Identify which cell holds the provided text, then report its (X, Y) central coordinate. 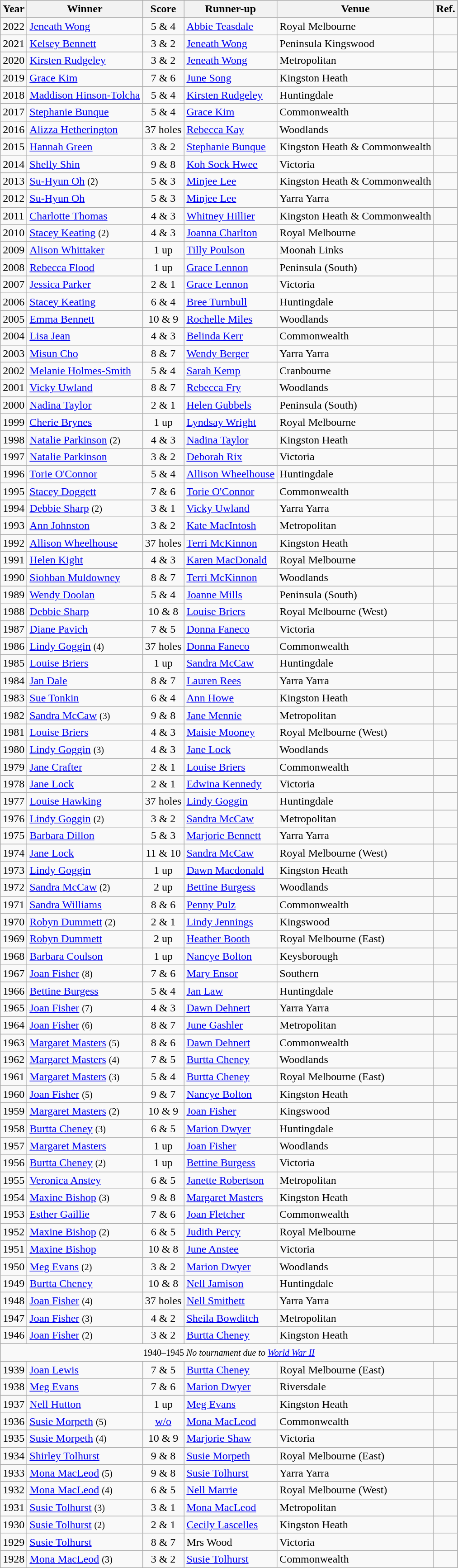
Joan Fisher (4) (85, 1301)
1989 (14, 595)
Cranbourne (355, 371)
1961 (14, 1077)
1935 (14, 1439)
1985 (14, 663)
Jan Dale (85, 681)
Margaret Masters (2) (85, 1111)
Peninsula Kingswood (355, 43)
1929 (14, 1542)
2004 (14, 336)
1931 (14, 1507)
Maisie Mooney (231, 732)
1930 (14, 1525)
1990 (14, 577)
2007 (14, 285)
Maxine Bishop (2) (85, 1232)
2017 (14, 112)
Nell Smithett (231, 1301)
1948 (14, 1301)
1947 (14, 1318)
1960 (14, 1094)
Ref. (446, 9)
Lindy Goggin (2) (85, 819)
Sarah Kemp (231, 371)
Southern (355, 973)
Tilly Poulson (231, 250)
1940–1945 No tournament due to World War II (229, 1353)
Susie Tolhurst (3) (85, 1507)
2016 (14, 129)
1946 (14, 1335)
1934 (14, 1456)
Marjorie Bennett (231, 836)
Lindy Jennings (231, 922)
Maddison Hinson-Tolcha (85, 95)
1968 (14, 956)
w/o (163, 1421)
Bree Turnbull (231, 302)
Barbara Dillon (85, 836)
Meg Evans (2) (85, 1266)
1972 (14, 887)
Janette Robertson (231, 1180)
1936 (14, 1421)
1997 (14, 457)
Nell Jamison (231, 1283)
Susie Morpeth (4) (85, 1439)
1986 (14, 646)
Joan Fisher (7) (85, 1008)
1939 (14, 1370)
Helen Kight (85, 560)
Wendy Berger (231, 353)
Score (163, 9)
Rebecca Fry (231, 388)
1959 (14, 1111)
Venue (355, 9)
Margaret Masters (5) (85, 1042)
Debbie Sharp (85, 612)
1932 (14, 1490)
1957 (14, 1146)
Keysborough (355, 956)
2018 (14, 95)
Heather Booth (231, 939)
1964 (14, 1025)
Rochelle Miles (231, 319)
2014 (14, 164)
2000 (14, 405)
Jessica Parker (85, 285)
Margaret Masters (3) (85, 1077)
1952 (14, 1232)
June Gashler (231, 1025)
Jane Mennie (231, 715)
1978 (14, 784)
Siohban Muldowney (85, 577)
Melanie Holmes-Smith (85, 371)
1969 (14, 939)
2019 (14, 78)
Burtta Cheney (2) (85, 1163)
1971 (14, 905)
Wendy Doolan (85, 595)
Joan Fisher (3) (85, 1318)
1977 (14, 801)
Susie Morpeth (5) (85, 1421)
Abbie Teasdale (231, 26)
2001 (14, 388)
Penny Pulz (231, 905)
Mona MacLeod (3) (85, 1559)
Rebecca Flood (85, 267)
1996 (14, 474)
Debbie Sharp (2) (85, 509)
Stacey Keating (2) (85, 233)
Joan Fisher (6) (85, 1025)
Burtta Cheney (3) (85, 1129)
1954 (14, 1197)
2022 (14, 26)
2013 (14, 181)
Alison Whittaker (85, 250)
1950 (14, 1266)
1951 (14, 1249)
Jane Crafter (85, 767)
1992 (14, 543)
Louise Hawking (85, 801)
1949 (14, 1283)
Lyndsay Wright (231, 422)
Natalie Parkinson (2) (85, 439)
Nell Marrie (231, 1490)
Riversdale (355, 1387)
1966 (14, 991)
Joan Lewis (85, 1370)
2002 (14, 371)
Jan Law (231, 991)
Mona MacLeod (4) (85, 1490)
2011 (14, 216)
1979 (14, 767)
Sandra McCaw (2) (85, 887)
Diane Pavich (85, 629)
Stacey Keating (85, 302)
Mrs Wood (231, 1542)
Maxine Bishop (3) (85, 1197)
June Anstee (231, 1249)
Rebecca Kay (231, 129)
1982 (14, 715)
Joanne Mills (231, 595)
1955 (14, 1180)
Mona MacLeod (5) (85, 1473)
Sheila Bowditch (231, 1318)
11 & 10 (163, 853)
2015 (14, 147)
Nell Hutton (85, 1404)
1937 (14, 1404)
Belinda Kerr (231, 336)
Ann Howe (231, 698)
1975 (14, 836)
Runner-up (231, 9)
Esther Gaillie (85, 1215)
Emma Bennett (85, 319)
Joan Fisher (2) (85, 1335)
Sandra Williams (85, 905)
Edwina Kennedy (231, 784)
1999 (14, 422)
Margaret Masters (4) (85, 1060)
Sue Tonkin (85, 698)
1963 (14, 1042)
Lisa Jean (85, 336)
Koh Sock Hwee (231, 164)
2008 (14, 267)
Year (14, 9)
Stacey Doggett (85, 491)
2005 (14, 319)
Robyn Dummett (85, 939)
Kate MacIntosh (231, 526)
Whitney Hillier (231, 216)
Shirley Tolhurst (85, 1456)
Lauren Rees (231, 681)
1970 (14, 922)
Robyn Dummett (2) (85, 922)
Kelsey Bennett (85, 43)
Sandra McCaw (3) (85, 715)
1980 (14, 749)
Mary Ensor (231, 973)
Joan Fletcher (231, 1215)
1974 (14, 853)
1953 (14, 1215)
2020 (14, 61)
Alizza Hetherington (85, 129)
June Song (231, 78)
1973 (14, 870)
Natalie Parkinson (85, 457)
Cecily Lascelles (231, 1525)
Misun Cho (85, 353)
1991 (14, 560)
1987 (14, 629)
Marjorie Shaw (231, 1439)
Judith Percy (231, 1232)
1928 (14, 1559)
Shelly Shin (85, 164)
Joan Fisher (5) (85, 1094)
2003 (14, 353)
Lindy Goggin (3) (85, 749)
1976 (14, 819)
Moonah Links (355, 250)
1958 (14, 1129)
2012 (14, 198)
Helen Gubbels (231, 405)
Ann Johnston (85, 526)
Cherie Brynes (85, 422)
2009 (14, 250)
Karen MacDonald (231, 560)
1938 (14, 1387)
Susie Tolhurst (2) (85, 1525)
1967 (14, 973)
Susie Morpeth (231, 1456)
Joanna Charlton (231, 233)
Charlotte Thomas (85, 216)
1998 (14, 439)
Winner (85, 9)
Barbara Coulson (85, 956)
1983 (14, 698)
1984 (14, 681)
Hannah Green (85, 147)
4 & 2 (163, 1318)
Lindy Goggin (4) (85, 646)
1994 (14, 509)
Veronica Anstey (85, 1180)
2006 (14, 302)
Deborah Rix (231, 457)
2010 (14, 233)
2021 (14, 43)
9 & 7 (163, 1094)
Dawn Macdonald (231, 870)
Joan Fisher (8) (85, 973)
1981 (14, 732)
Su-Hyun Oh (2) (85, 181)
1962 (14, 1060)
1956 (14, 1163)
1988 (14, 612)
Maxine Bishop (85, 1249)
Su-Hyun Oh (85, 198)
1965 (14, 1008)
1995 (14, 491)
1933 (14, 1473)
1993 (14, 526)
